From the cell containing the given text, extract its center point as (X, Y) coordinate. 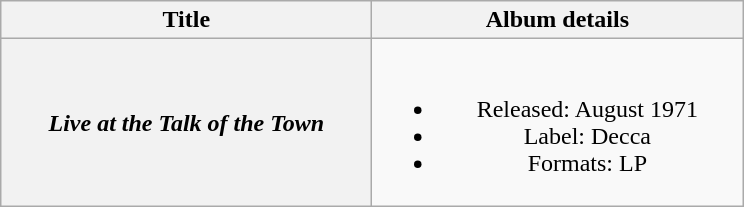
Title (186, 20)
Released: August 1971Label: DeccaFormats: LP (558, 122)
Album details (558, 20)
Live at the Talk of the Town (186, 122)
